For the text-containing cell, return its midpoint in (x, y) coordinate format. 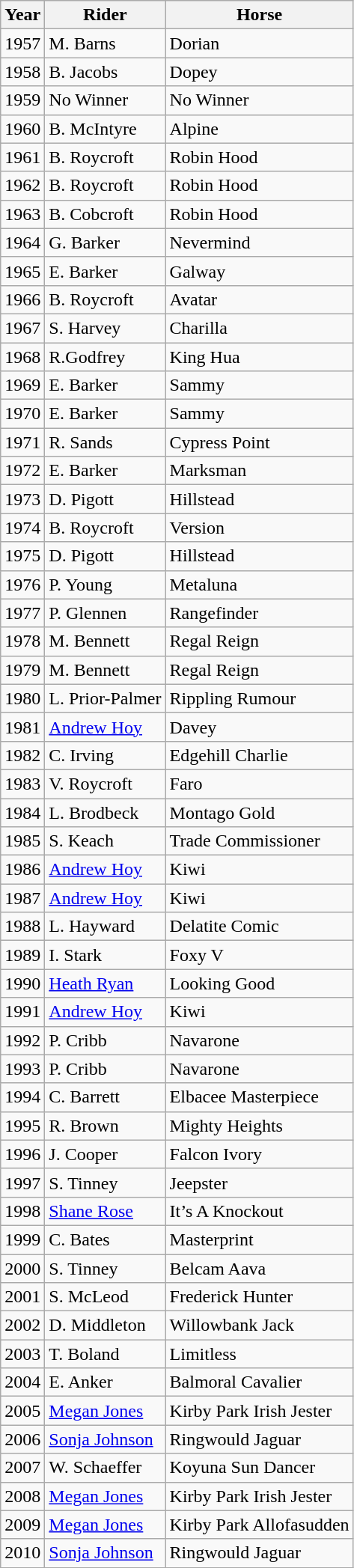
Dorian (259, 43)
2006 (22, 1439)
L. Brodbeck (105, 812)
C. Irving (105, 755)
Faro (259, 784)
P. Young (105, 585)
It’s A Knockout (259, 1211)
1989 (22, 955)
1977 (22, 613)
C. Barrett (105, 1097)
Looking Good (259, 983)
D. Middleton (105, 1326)
1987 (22, 898)
Koyuna Sun Dancer (259, 1468)
1982 (22, 755)
Shane Rose (105, 1211)
Delatite Comic (259, 927)
1970 (22, 414)
Mighty Heights (259, 1126)
B. McIntyre (105, 129)
T. Boland (105, 1354)
1980 (22, 698)
1993 (22, 1069)
Marksman (259, 471)
1968 (22, 357)
S. McLeod (105, 1297)
1985 (22, 841)
1992 (22, 1040)
C. Bates (105, 1239)
Trade Commissioner (259, 841)
Balmoral Cavalier (259, 1382)
R. Sands (105, 442)
Kirby Park Allofasudden (259, 1525)
1979 (22, 670)
S. Harvey (105, 328)
1984 (22, 812)
1966 (22, 299)
B. Cobcroft (105, 214)
2002 (22, 1326)
M. Barns (105, 43)
Limitless (259, 1354)
L. Hayward (105, 927)
Alpine (259, 129)
1981 (22, 727)
Avatar (259, 299)
Rider (105, 15)
Masterprint (259, 1239)
Galway (259, 271)
1958 (22, 72)
1998 (22, 1211)
Nevermind (259, 242)
2007 (22, 1468)
Horse (259, 15)
1959 (22, 100)
King Hua (259, 357)
2009 (22, 1525)
2008 (22, 1496)
2003 (22, 1354)
P. Glennen (105, 613)
W. Schaeffer (105, 1468)
Year (22, 15)
1994 (22, 1097)
Jeepster (259, 1183)
Belcam Aava (259, 1269)
Willowbank Jack (259, 1326)
R. Brown (105, 1126)
1996 (22, 1154)
Montago Gold (259, 812)
E. Anker (105, 1382)
Metaluna (259, 585)
I. Stark (105, 955)
1997 (22, 1183)
R.Godfrey (105, 357)
1999 (22, 1239)
Rangefinder (259, 613)
1991 (22, 1012)
1965 (22, 271)
1971 (22, 442)
1961 (22, 157)
1973 (22, 499)
Charilla (259, 328)
1969 (22, 385)
1960 (22, 129)
Rippling Rumour (259, 698)
1972 (22, 471)
Edgehill Charlie (259, 755)
Falcon Ivory (259, 1154)
Frederick Hunter (259, 1297)
2004 (22, 1382)
2005 (22, 1411)
1990 (22, 983)
1962 (22, 186)
1963 (22, 214)
Version (259, 528)
Dopey (259, 72)
1983 (22, 784)
2000 (22, 1269)
B. Jacobs (105, 72)
2010 (22, 1553)
1974 (22, 528)
Foxy V (259, 955)
1957 (22, 43)
Davey (259, 727)
1964 (22, 242)
G. Barker (105, 242)
1995 (22, 1126)
S. Keach (105, 841)
Cypress Point (259, 442)
1978 (22, 641)
1986 (22, 870)
Elbacee Masterpiece (259, 1097)
1976 (22, 585)
1975 (22, 556)
Heath Ryan (105, 983)
1967 (22, 328)
2001 (22, 1297)
L. Prior-Palmer (105, 698)
V. Roycroft (105, 784)
J. Cooper (105, 1154)
1988 (22, 927)
